Identify which cell holds the provided text, then report its (x, y) central coordinate. 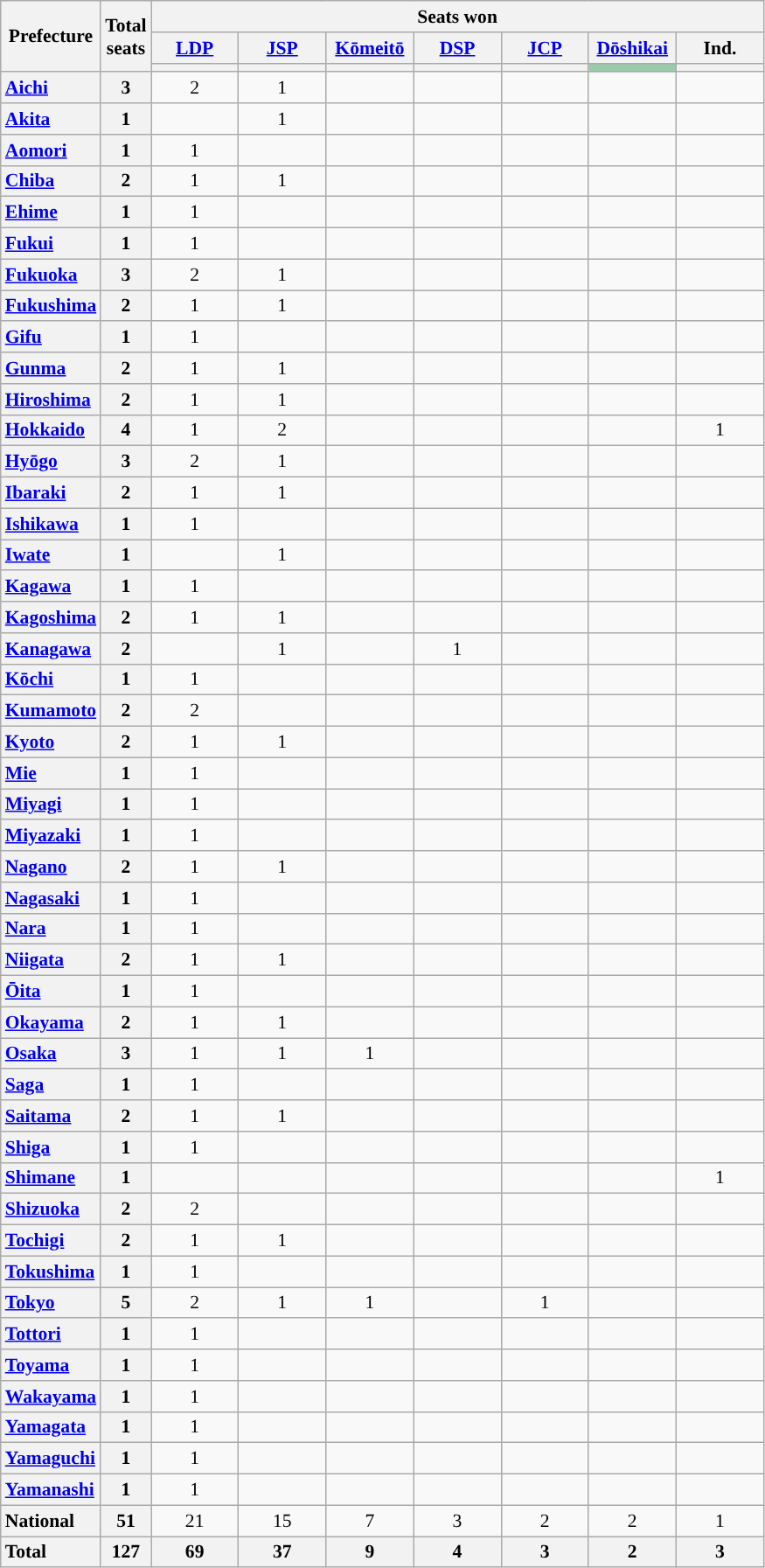
Hyōgo (51, 462)
Mie (51, 773)
127 (126, 1552)
Shimane (51, 1178)
Fukui (51, 244)
Seats won (458, 17)
Okayama (51, 1022)
JSP (282, 48)
Ehime (51, 213)
DSP (457, 48)
15 (282, 1521)
51 (126, 1521)
Shiga (51, 1147)
Kagoshima (51, 617)
Nara (51, 929)
Aomori (51, 150)
Kyoto (51, 742)
Miyazaki (51, 836)
Kōchi (51, 679)
Ishikawa (51, 524)
Totalseats (126, 37)
Saga (51, 1085)
Tochigi (51, 1241)
JCP (545, 48)
7 (370, 1521)
5 (126, 1303)
Yamaguchi (51, 1459)
Ōita (51, 992)
Miyagi (51, 805)
Iwate (51, 555)
Nagasaki (51, 898)
Kumamoto (51, 711)
Tokushima (51, 1272)
Shizuoka (51, 1209)
Prefecture (51, 37)
Gunma (51, 368)
Kagawa (51, 587)
Niigata (51, 960)
Kōmeitō (370, 48)
Ind. (720, 48)
Hokkaido (51, 430)
Wakayama (51, 1397)
Tottori (51, 1335)
Ibaraki (51, 493)
Nagano (51, 867)
Saitama (51, 1116)
Tokyo (51, 1303)
21 (195, 1521)
Fukuoka (51, 275)
Osaka (51, 1054)
Total (51, 1552)
69 (195, 1552)
Fukushima (51, 306)
9 (370, 1552)
Chiba (51, 181)
Kanagawa (51, 649)
Dōshikai (632, 48)
LDP (195, 48)
Akita (51, 119)
Aichi (51, 88)
Gifu (51, 338)
Yamagata (51, 1427)
37 (282, 1552)
Hiroshima (51, 400)
Yamanashi (51, 1490)
National (51, 1521)
Toyama (51, 1365)
